Pinpoint the cell where the given text exists, returning its (X, Y) midpoint coordinate. 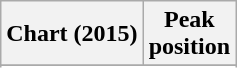
Peakposition (189, 34)
Chart (2015) (72, 34)
